Detect which cell encompasses the target text, then output its (x, y) center coordinate. 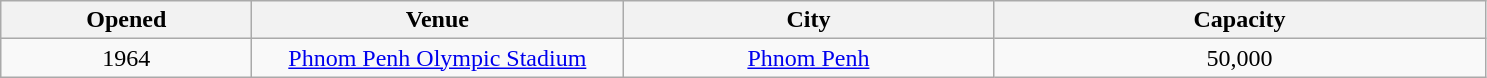
City (808, 20)
Venue (438, 20)
1964 (126, 58)
Phnom Penh (808, 58)
50,000 (1240, 58)
Capacity (1240, 20)
Opened (126, 20)
Phnom Penh Olympic Stadium (438, 58)
